Determine the [x, y] coordinate at the center of the cell enclosing the given text.  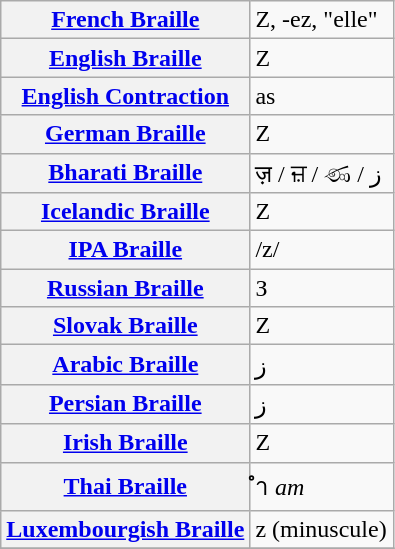
Slovak Braille [126, 326]
Arabic Braille [126, 365]
English Braille [126, 58]
English Contraction [126, 96]
z (minuscule) [322, 530]
Thai Braille [126, 486]
ज़ / ਜ਼ / ණ / ز ‎ [322, 173]
IPA Braille [126, 250]
Persian Braille [126, 404]
З [322, 288]
/z/ [322, 250]
German Braille [126, 134]
French Braille [126, 20]
ำ am [322, 486]
Icelandic Braille [126, 212]
Z, -ez, "elle" [322, 20]
Luxembourgish Braille [126, 530]
as [322, 96]
Russian Braille [126, 288]
Bharati Braille [126, 173]
Irish Braille [126, 443]
